Determine the [X, Y] coordinate at the center of the cell enclosing the given text.  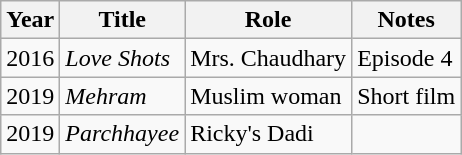
Mrs. Chaudhary [268, 58]
Mehram [122, 96]
Love Shots [122, 58]
Year [30, 20]
Notes [406, 20]
Role [268, 20]
Episode 4 [406, 58]
Muslim woman [268, 96]
Ricky's Dadi [268, 134]
Title [122, 20]
Short film [406, 96]
2016 [30, 58]
Parchhayee [122, 134]
